Output the [x, y] coordinate of the center of the cell containing the given text.  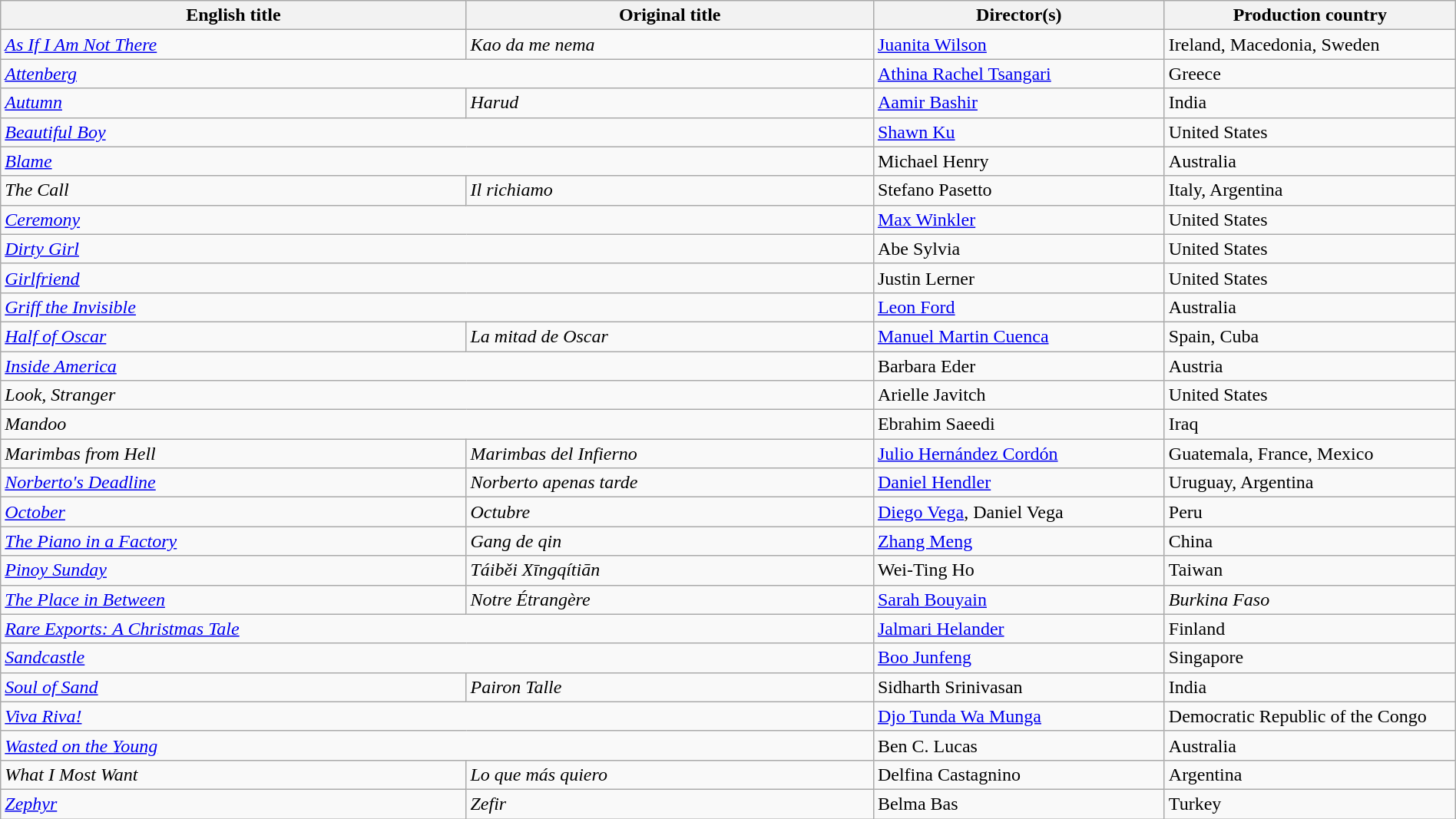
Turkey [1310, 804]
Mandoo [438, 424]
Ebrahim Saeedi [1018, 424]
Argentina [1310, 774]
Burkina Faso [1310, 599]
Half of Oscar [233, 336]
Peru [1310, 512]
Singapore [1310, 658]
Zefir [670, 804]
Pinoy Sunday [233, 570]
Uruguay, Argentina [1310, 483]
Dirty Girl [438, 249]
Julio Hernández Cordón [1018, 454]
Zephyr [233, 804]
Manuel Martin Cuenca [1018, 336]
Abe Sylvia [1018, 249]
Djo Tunda Wa Munga [1018, 716]
Wei-Ting Ho [1018, 570]
Diego Vega, Daniel Vega [1018, 512]
Zhang Meng [1018, 541]
Il richiamo [670, 190]
Autumn [233, 103]
La mitad de Oscar [670, 336]
Viva Riva! [438, 716]
Max Winkler [1018, 220]
Arielle Javitch [1018, 395]
Ben C. Lucas [1018, 745]
October [233, 512]
Jalmari Helander [1018, 629]
Guatemala, France, Mexico [1310, 454]
Rare Exports: A Christmas Tale [438, 629]
The Place in Between [233, 599]
Ireland, Macedonia, Sweden [1310, 45]
Michael Henry [1018, 161]
Director(s) [1018, 15]
Marimbas del Infierno [670, 454]
Athina Rachel Tsangari [1018, 74]
Original title [670, 15]
Finland [1310, 629]
Gang de qin [670, 541]
Juanita Wilson [1018, 45]
Leon Ford [1018, 307]
Production country [1310, 15]
Attenberg [438, 74]
Austria [1310, 366]
Daniel Hendler [1018, 483]
What I Most Want [233, 774]
Soul of Sand [233, 687]
Octubre [670, 512]
Kao da me nema [670, 45]
Pairon Talle [670, 687]
Griff the Invisible [438, 307]
Harud [670, 103]
Look, Stranger [438, 395]
Delfina Castagnino [1018, 774]
Sandcastle [438, 658]
Barbara Eder [1018, 366]
Aamir Bashir [1018, 103]
Democratic Republic of the Congo [1310, 716]
Stefano Pasetto [1018, 190]
Wasted on the Young [438, 745]
Norberto apenas tarde [670, 483]
Girlfriend [438, 278]
Sidharth Srinivasan [1018, 687]
Beautiful Boy [438, 132]
Spain, Cuba [1310, 336]
English title [233, 15]
Iraq [1310, 424]
As If I Am Not There [233, 45]
Taiwan [1310, 570]
Norberto's Deadline [233, 483]
Shawn Ku [1018, 132]
Italy, Argentina [1310, 190]
Notre Étrangère [670, 599]
Táiběi Xīngqítiān [670, 570]
Greece [1310, 74]
Sarah Bouyain [1018, 599]
The Piano in a Factory [233, 541]
China [1310, 541]
Ceremony [438, 220]
Boo Junfeng [1018, 658]
Blame [438, 161]
Belma Bas [1018, 804]
Inside America [438, 366]
Justin Lerner [1018, 278]
Lo que más quiero [670, 774]
The Call [233, 190]
Marimbas from Hell [233, 454]
